Capture the cell that displays the provided text and extract its (X, Y) central coordinate. 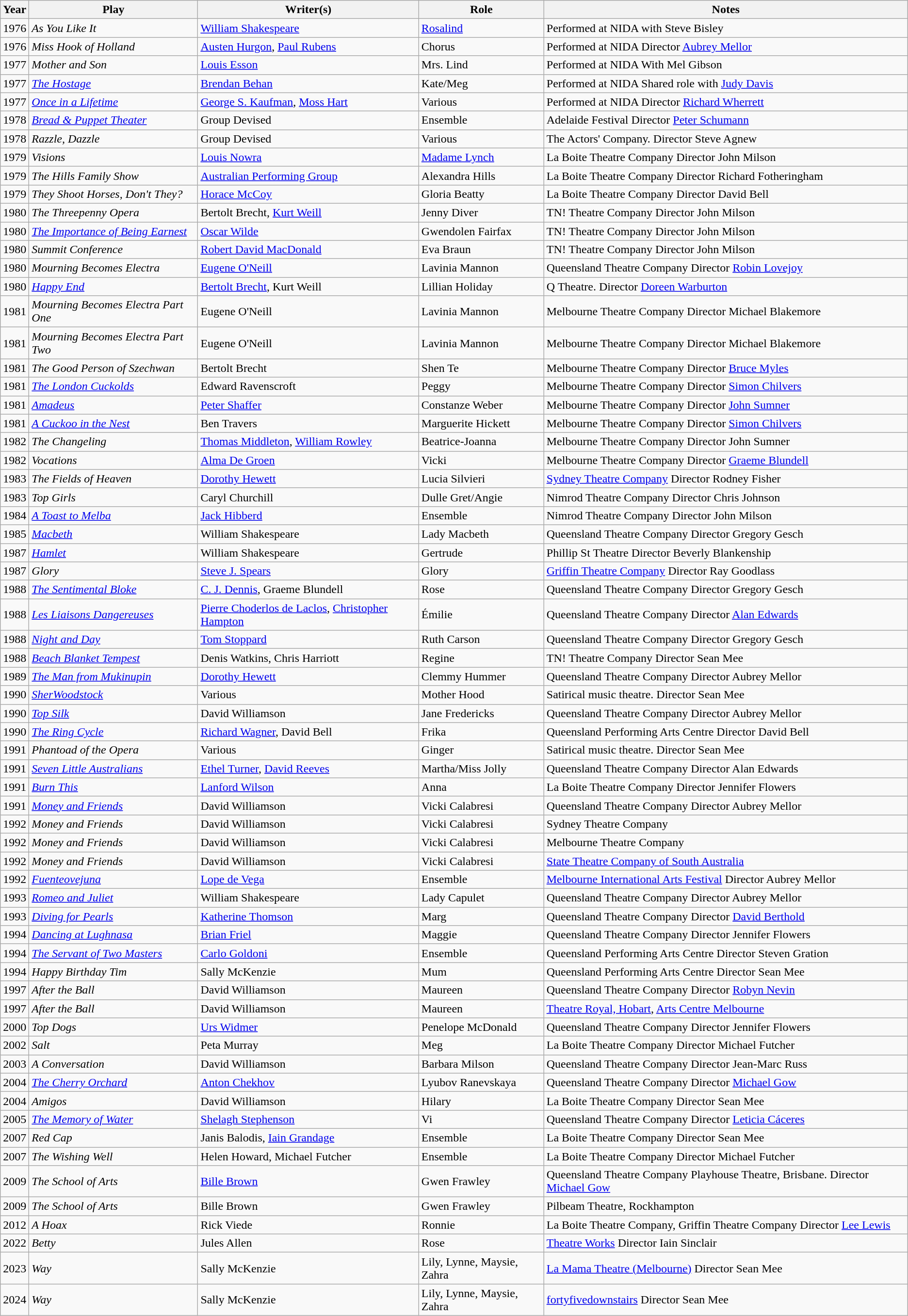
Beach Blanket Tempest (113, 658)
Marg (481, 916)
Richard Wagner, David Bell (308, 732)
Top Girls (113, 497)
Writer(s) (308, 10)
Denis Watkins, Chris Harriott (308, 658)
2012 (15, 1225)
Macbeth (113, 534)
Steve J. Spears (308, 571)
Jenny Diver (481, 212)
Kate/Meg (481, 83)
Ruth Carson (481, 640)
Top Dogs (113, 1027)
C. J. Dennis, Graeme Blundell (308, 590)
A Hoax (113, 1225)
Performed at NIDA Shared role with Judy Davis (726, 83)
Regine (481, 658)
Australian Performing Group (308, 176)
La Boite Theatre Company, Griffin Theatre Company Director Lee Lewis (726, 1225)
Beatrice-Joanna (481, 442)
Robert David MacDonald (308, 250)
Shen Te (481, 368)
Émilie (481, 615)
Bertolt Brecht (308, 368)
Vocations (113, 460)
Chorus (481, 47)
A Conversation (113, 1064)
Janis Balodis, Iain Grandage (308, 1138)
Jane Fredericks (481, 713)
Razzle, Dazzle (113, 139)
La Boite Theatre Company Director Jennifer Flowers (726, 787)
Thomas Middleton, William Rowley (308, 442)
Hilary (481, 1101)
Lucia Silvieri (481, 479)
Martha/Miss Jolly (481, 769)
Performed at NIDA With Mel Gibson (726, 65)
Queensland Theatre Company Director Jean-Marc Russ (726, 1064)
Adelaide Festival Director Peter Schumann (726, 120)
Performed at NIDA with Steve Bisley (726, 28)
Griffin Theatre Company Director Ray Goodlass (726, 571)
Marguerite Hickett (481, 423)
The Cherry Orchard (113, 1082)
Louis Nowra (308, 157)
Sydney Theatre Company Director Rodney Fisher (726, 479)
Mother and Son (113, 65)
Betty (113, 1243)
The Wishing Well (113, 1156)
Ronnie (481, 1225)
Mourning Becomes Electra Part One (113, 311)
Mum (481, 972)
Queensland Theatre Company Director Robyn Nevin (726, 990)
La Mama Theatre (Melbourne) Director Sean Mee (726, 1268)
The Ring Cycle (113, 732)
Carlo Goldoni (308, 953)
Shelagh Stephenson (308, 1119)
Katherine Thomson (308, 916)
Jules Allen (308, 1243)
The Memory of Water (113, 1119)
Maggie (481, 935)
Alma De Groen (308, 460)
Gertrude (481, 552)
Barbara Milson (481, 1064)
Year (15, 10)
Red Cap (113, 1138)
Vi (481, 1119)
Les Liaisons Dangereuses (113, 615)
Ginger (481, 750)
Performed at NIDA Director Richard Wherrett (726, 102)
Summit Conference (113, 250)
Seven Little Australians (113, 769)
Louis Esson (308, 65)
They Shoot Horses, Don't They? (113, 194)
2023 (15, 1268)
2002 (15, 1045)
Peggy (481, 386)
2003 (15, 1064)
SherWoodstock (113, 695)
1989 (15, 676)
State Theatre Company of South Australia (726, 861)
Lyubov Ranevskaya (481, 1082)
Pilbeam Theatre, Rockhampton (726, 1206)
Queensland Theatre Company Director David Berthold (726, 916)
The Man from Mukinupin (113, 676)
Penelope McDonald (481, 1027)
Queensland Theatre Company Playhouse Theatre, Brisbane. Director Michael Gow (726, 1181)
Gwendolen Fairfax (481, 231)
Anton Chekhov (308, 1082)
Nimrod Theatre Company Director Chris Johnson (726, 497)
2000 (15, 1027)
Lillian Holiday (481, 287)
Queensland Performing Arts Centre Director Steven Gration (726, 953)
Lanford Wilson (308, 787)
Play (113, 10)
The Hills Family Show (113, 176)
Sydney Theatre Company (726, 824)
La Boite Theatre Company Director Richard Fotheringham (726, 176)
Burn This (113, 787)
2024 (15, 1300)
TN! Theatre Company Director Sean Mee (726, 658)
Melbourne Theatre Company (726, 842)
Mourning Becomes Electra Part Two (113, 343)
Austen Hurgon, Paul Rubens (308, 47)
La Boite Theatre Company Director John Milson (726, 157)
Peta Murray (308, 1045)
George S. Kaufman, Moss Hart (308, 102)
Helen Howard, Michael Futcher (308, 1156)
The Hostage (113, 83)
Mother Hood (481, 695)
Ethel Turner, David Reeves (308, 769)
Jack Hibberd (308, 515)
Queensland Theatre Company Director Robin Lovejoy (726, 268)
Phillip St Theatre Director Beverly Blankenship (726, 552)
Top Silk (113, 713)
As You Like It (113, 28)
Happy Birthday Tim (113, 972)
fortyfivedownstairs Director Sean Mee (726, 1300)
The London Cuckolds (113, 386)
Theatre Works Director Iain Sinclair (726, 1243)
The Good Person of Szechwan (113, 368)
Happy End (113, 287)
Tom Stoppard (308, 640)
A Cuckoo in the Nest (113, 423)
Performed at NIDA Director Aubrey Mellor (726, 47)
Romeo and Juliet (113, 898)
Frika (481, 732)
Lady Capulet (481, 898)
La Boite Theatre Company Director David Bell (726, 194)
Clemmy Hummer (481, 676)
Dancing at Lughnasa (113, 935)
Dulle Gret/Angie (481, 497)
1985 (15, 534)
Queensland Performing Arts Centre Director David Bell (726, 732)
Brian Friel (308, 935)
The Fields of Heaven (113, 479)
A Toast to Melba (113, 515)
Q Theatre. Director Doreen Warburton (726, 287)
Alexandra Hills (481, 176)
The Sentimental Bloke (113, 590)
Queensland Theatre Company Director Michael Gow (726, 1082)
Bread & Puppet Theater (113, 120)
Eva Braun (481, 250)
Meg (481, 1045)
The Actors' Company. Director Steve Agnew (726, 139)
Queensland Performing Arts Centre Director Sean Mee (726, 972)
Melbourne Theatre Company Director Graeme Blundell (726, 460)
Lope de Vega (308, 880)
Phantoad of the Opera (113, 750)
Hamlet (113, 552)
Madame Lynch (481, 157)
Oscar Wilde (308, 231)
Role (481, 10)
The Threepenny Opera (113, 212)
Diving for Pearls (113, 916)
Salt (113, 1045)
Constanze Weber (481, 405)
Melbourne Theatre Company Director Bruce Myles (726, 368)
Visions (113, 157)
Lady Macbeth (481, 534)
Fuenteovejuna (113, 880)
Mourning Becomes Electra (113, 268)
The Changeling (113, 442)
Pierre Choderlos de Laclos, Christopher Hampton (308, 615)
Rosalind (481, 28)
Miss Hook of Holland (113, 47)
Edward Ravenscroft (308, 386)
Urs Widmer (308, 1027)
Once in a Lifetime (113, 102)
Theatre Royal, Hobart, Arts Centre Melbourne (726, 1009)
2022 (15, 1243)
Ben Travers (308, 423)
The Importance of Being Earnest (113, 231)
Queensland Theatre Company Director Leticia Cáceres (726, 1119)
Notes (726, 10)
Horace McCoy (308, 194)
Peter Shaffer (308, 405)
Amigos (113, 1101)
The Servant of Two Masters (113, 953)
Gloria Beatty (481, 194)
1984 (15, 515)
Nimrod Theatre Company Director John Milson (726, 515)
Anna (481, 787)
Amadeus (113, 405)
Vicki (481, 460)
Melbourne International Arts Festival Director Aubrey Mellor (726, 880)
Caryl Churchill (308, 497)
2005 (15, 1119)
Mrs. Lind (481, 65)
Rick Viede (308, 1225)
Brendan Behan (308, 83)
Night and Day (113, 640)
